Provide the [X, Y] coordinate of the cell's center where the given text is located.  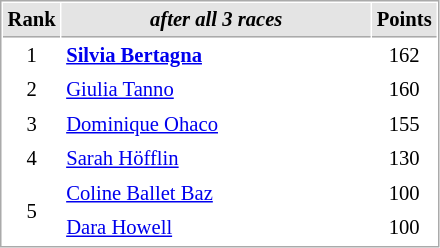
Rank [32, 20]
1 [32, 56]
Giulia Tanno [216, 90]
Sarah Höfflin [216, 158]
4 [32, 158]
155 [404, 124]
162 [404, 56]
Coline Ballet Baz [216, 194]
130 [404, 158]
Silvia Bertagna [216, 56]
5 [32, 211]
after all 3 races [216, 20]
Points [404, 20]
2 [32, 90]
Dominique Ohaco [216, 124]
Dara Howell [216, 228]
3 [32, 124]
160 [404, 90]
